Return (X, Y) of the center of cell containing provided text 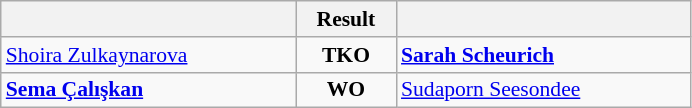
Sarah Scheurich (544, 55)
Result (346, 19)
Sema Çalışkan (148, 90)
TKO (346, 55)
Shoira Zulkaynarova (148, 55)
Sudaporn Seesondee (544, 90)
WO (346, 90)
